Return the (X, Y) coordinate for the center point of the cell that contains the specified text.  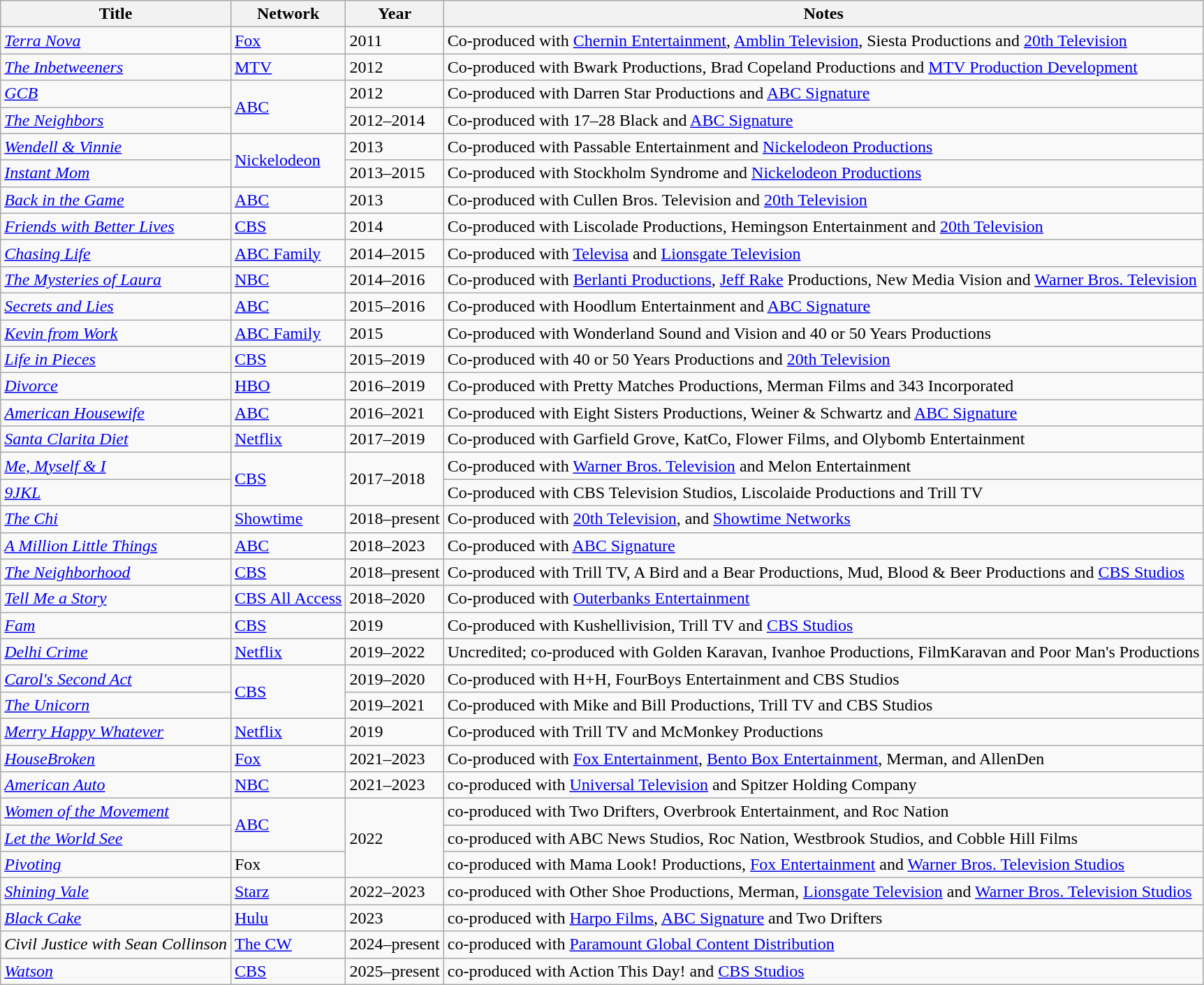
Women of the Movement (116, 812)
Network (288, 14)
Notes (823, 14)
HBO (288, 386)
The CW (288, 944)
Co-produced with Chernin Entertainment, Amblin Television, Siesta Productions and 20th Television (823, 41)
2025–present (395, 971)
The Inbetweeners (116, 67)
co-produced with Harpo Films, ABC Signature and Two Drifters (823, 918)
co-produced with Universal Television and Spitzer Holding Company (823, 785)
Uncredited; co-produced with Golden Karavan, Ivanhoe Productions, FilmKaravan and Poor Man's Productions (823, 652)
Co-produced with Televisa and Lionsgate Television (823, 253)
Co-produced with Trill TV and McMonkey Productions (823, 731)
Tell Me a Story (116, 599)
Co-produced with 20th Television, and Showtime Networks (823, 519)
Chasing Life (116, 253)
The Neighborhood (116, 572)
2016–2021 (395, 413)
co-produced with Paramount Global Content Distribution (823, 944)
Co-produced with Cullen Bros. Television and 20th Television (823, 200)
2015 (395, 333)
Co-produced with Bwark Productions, Brad Copeland Productions and MTV Production Development (823, 67)
2018–2023 (395, 546)
Wendell & Vinnie (116, 147)
9JKL (116, 492)
2019–2022 (395, 652)
2022–2023 (395, 891)
Co-produced with 40 or 50 Years Productions and 20th Television (823, 360)
Shining Vale (116, 891)
Co-produced with Eight Sisters Productions, Weiner & Schwartz and ABC Signature (823, 413)
Starz (288, 891)
Co-produced with Berlanti Productions, Jeff Rake Productions, New Media Vision and Warner Bros. Television (823, 279)
Instant Mom (116, 173)
co-produced with Action This Day! and CBS Studios (823, 971)
2014–2015 (395, 253)
GCB (116, 94)
American Housewife (116, 413)
Co-produced with Warner Bros. Television and Melon Entertainment (823, 466)
Friends with Better Lives (116, 226)
Terra Nova (116, 41)
Merry Happy Whatever (116, 731)
Co-produced with Garfield Grove, KatCo, Flower Films, and Olybomb Entertainment (823, 439)
co-produced with Two Drifters, Overbrook Entertainment, and Roc Nation (823, 812)
2014–2016 (395, 279)
Co-produced with Liscolade Productions, Hemingson Entertainment and 20th Television (823, 226)
The Unicorn (116, 705)
Pivoting (116, 865)
2012–2014 (395, 120)
2016–2019 (395, 386)
2015–2016 (395, 306)
Co-produced with Hoodlum Entertainment and ABC Signature (823, 306)
Showtime (288, 519)
Co-produced with Outerbanks Entertainment (823, 599)
Co-produced with H+H, FourBoys Entertainment and CBS Studios (823, 678)
Co-produced with ABC Signature (823, 546)
Co-produced with Stockholm Syndrome and Nickelodeon Productions (823, 173)
2019–2021 (395, 705)
Year (395, 14)
co-produced with ABC News Studios, Roc Nation, Westbrook Studios, and Cobble Hill Films (823, 838)
Co-produced with Darren Star Productions and ABC Signature (823, 94)
Back in the Game (116, 200)
Life in Pieces (116, 360)
Co-produced with Kushellivision, Trill TV and CBS Studios (823, 625)
2019–2020 (395, 678)
Black Cake (116, 918)
HouseBroken (116, 758)
2024–present (395, 944)
2014 (395, 226)
co-produced with Other Shoe Productions, Merman, Lionsgate Television and Warner Bros. Television Studios (823, 891)
Hulu (288, 918)
Co-produced with Wonderland Sound and Vision and 40 or 50 Years Productions (823, 333)
The Mysteries of Laura (116, 279)
Co-produced with Fox Entertainment, Bento Box Entertainment, Merman, and AllenDen (823, 758)
2017–2018 (395, 479)
2015–2019 (395, 360)
The Chi (116, 519)
Carol's Second Act (116, 678)
Secrets and Lies (116, 306)
MTV (288, 67)
CBS All Access (288, 599)
2011 (395, 41)
Watson (116, 971)
Co-produced with CBS Television Studios, Liscolaide Productions and Trill TV (823, 492)
Co-produced with 17–28 Black and ABC Signature (823, 120)
American Auto (116, 785)
2023 (395, 918)
Fam (116, 625)
Title (116, 14)
Let the World See (116, 838)
Co-produced with Mike and Bill Productions, Trill TV and CBS Studios (823, 705)
Kevin from Work (116, 333)
2017–2019 (395, 439)
Divorce (116, 386)
Delhi Crime (116, 652)
Santa Clarita Diet (116, 439)
Co-produced with Pretty Matches Productions, Merman Films and 343 Incorporated (823, 386)
The Neighbors (116, 120)
Nickelodeon (288, 160)
2018–2020 (395, 599)
2013–2015 (395, 173)
Me, Myself & I (116, 466)
Co-produced with Trill TV, A Bird and a Bear Productions, Mud, Blood & Beer Productions and CBS Studios (823, 572)
A Million Little Things (116, 546)
2022 (395, 838)
Civil Justice with Sean Collinson (116, 944)
co-produced with Mama Look! Productions, Fox Entertainment and Warner Bros. Television Studios (823, 865)
Co-produced with Passable Entertainment and Nickelodeon Productions (823, 147)
